Search for the cell housing the specified text and yield its [x, y] center coordinate. 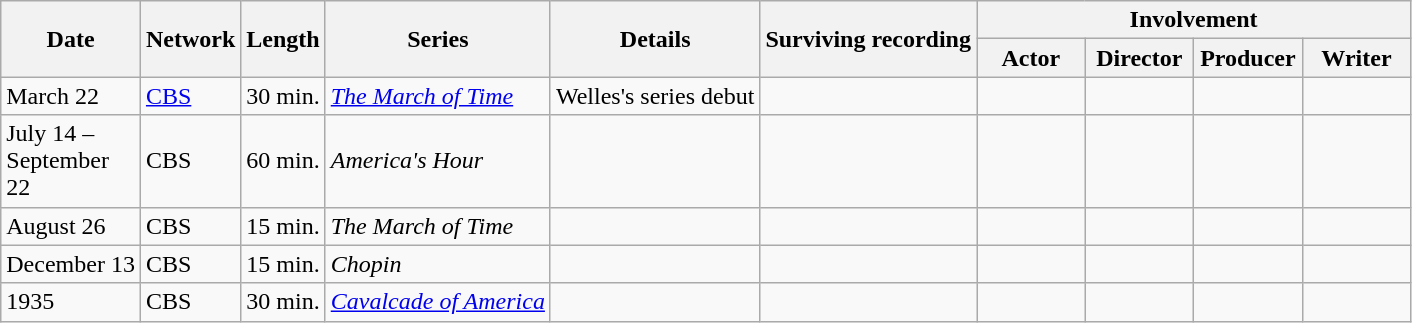
Length [283, 39]
December 13 [71, 264]
Producer [1248, 58]
Cavalcade of America [438, 302]
Writer [1356, 58]
1935 [71, 302]
Network [190, 39]
Details [654, 39]
America's Hour [438, 161]
August 26 [71, 226]
Actor [1030, 58]
Surviving recording [868, 39]
Chopin [438, 264]
Involvement [1193, 20]
July 14 –September 22 [71, 161]
Date [71, 39]
60 min. [283, 161]
March 22 [71, 96]
Welles's series debut [654, 96]
Series [438, 39]
Director [1140, 58]
